Output the (x, y) coordinate of the center of the cell containing the given text.  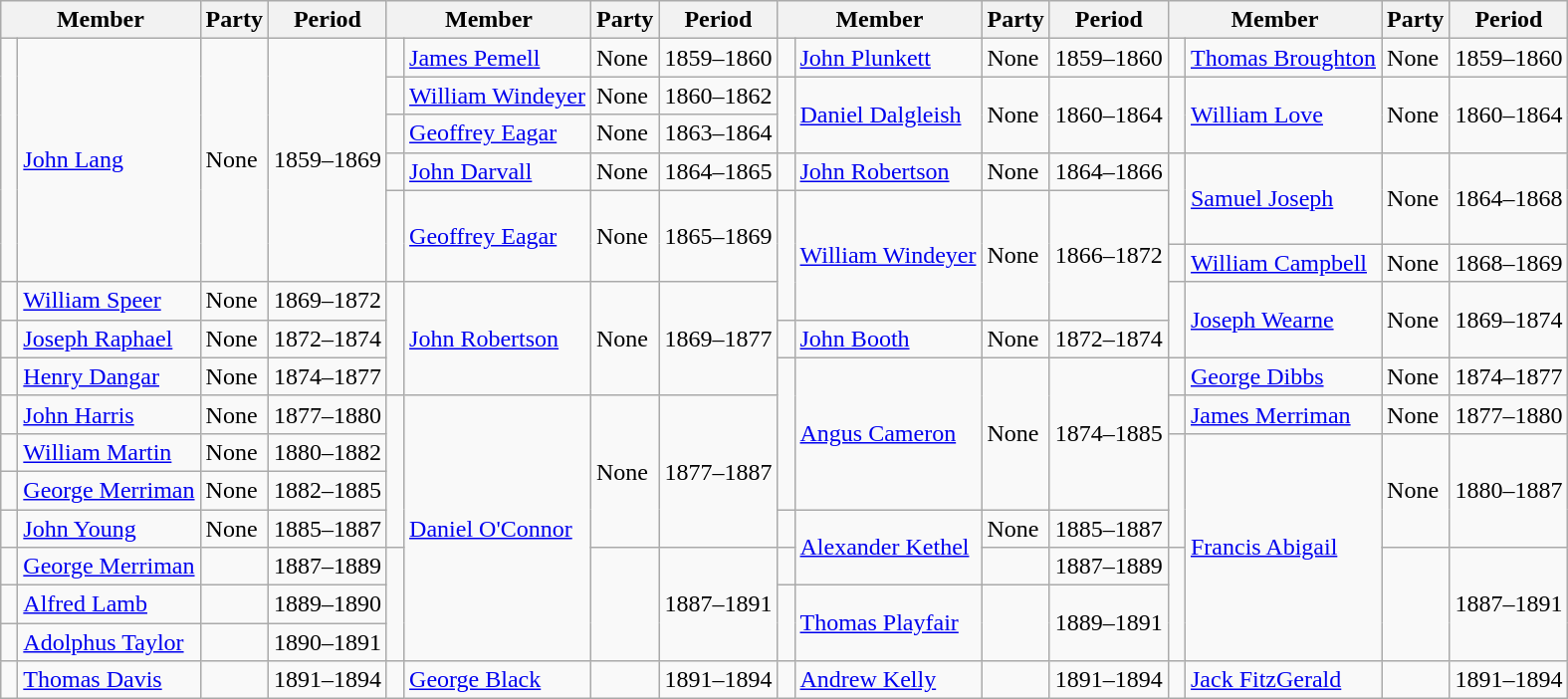
Alexander Kethel (888, 548)
William Martin (110, 452)
Thomas Davis (110, 680)
William Love (1282, 115)
1859–1869 (327, 160)
1889–1890 (327, 604)
George Dibbs (1282, 376)
John Darvall (498, 171)
1877–1887 (719, 471)
1869–1874 (1509, 320)
1882–1885 (327, 490)
1863–1864 (719, 133)
William Speer (110, 301)
1880–1887 (1509, 490)
William Campbell (1282, 263)
1864–1865 (719, 171)
Samuel Joseph (1282, 198)
John Harris (110, 414)
Daniel Dalgleish (888, 115)
Andrew Kelly (888, 680)
Angus Cameron (888, 433)
1864–1866 (1109, 171)
1860–1862 (719, 96)
Francis Abigail (1282, 547)
1866–1872 (1109, 255)
Thomas Playfair (888, 623)
1890–1891 (327, 642)
1869–1877 (719, 339)
1869–1872 (327, 301)
John Booth (888, 339)
Adolphus Taylor (110, 642)
John Lang (110, 160)
Jack FitzGerald (1282, 680)
Daniel O'Connor (498, 528)
1874–1885 (1109, 433)
1880–1882 (327, 452)
1889–1891 (1109, 623)
George Black (498, 680)
Thomas Broughton (1282, 58)
Alfred Lamb (110, 604)
1868–1869 (1509, 263)
Henry Dangar (110, 376)
1865–1869 (719, 236)
James Pemell (498, 58)
Joseph Wearne (1282, 320)
James Merriman (1282, 414)
John Young (110, 529)
1864–1868 (1509, 198)
Joseph Raphael (110, 339)
John Plunkett (888, 58)
